Identify which cell holds the provided text, then report its [X, Y] central coordinate. 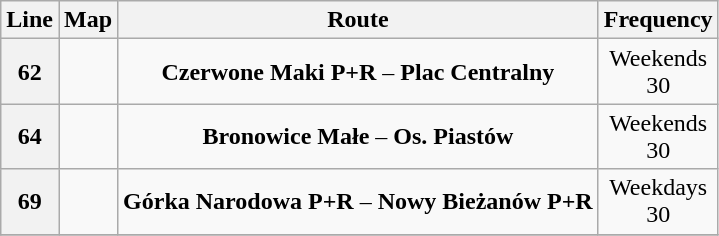
Map [88, 20]
Route [358, 20]
62 [30, 72]
64 [30, 136]
Czerwone Maki P+R – Plac Centralny [358, 72]
Bronowice Małe – Os. Piastów [358, 136]
Frequency [658, 20]
Górka Narodowa P+R – Nowy Bieżanów P+R [358, 202]
Line [30, 20]
69 [30, 202]
Weekdays 30 [658, 202]
